Provide the [x, y] coordinate of the cell's center where the given text is located.  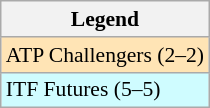
ATP Challengers (2–2) [105, 55]
Legend [105, 19]
ITF Futures (5–5) [105, 90]
